Search for the cell housing the specified text and yield its [x, y] center coordinate. 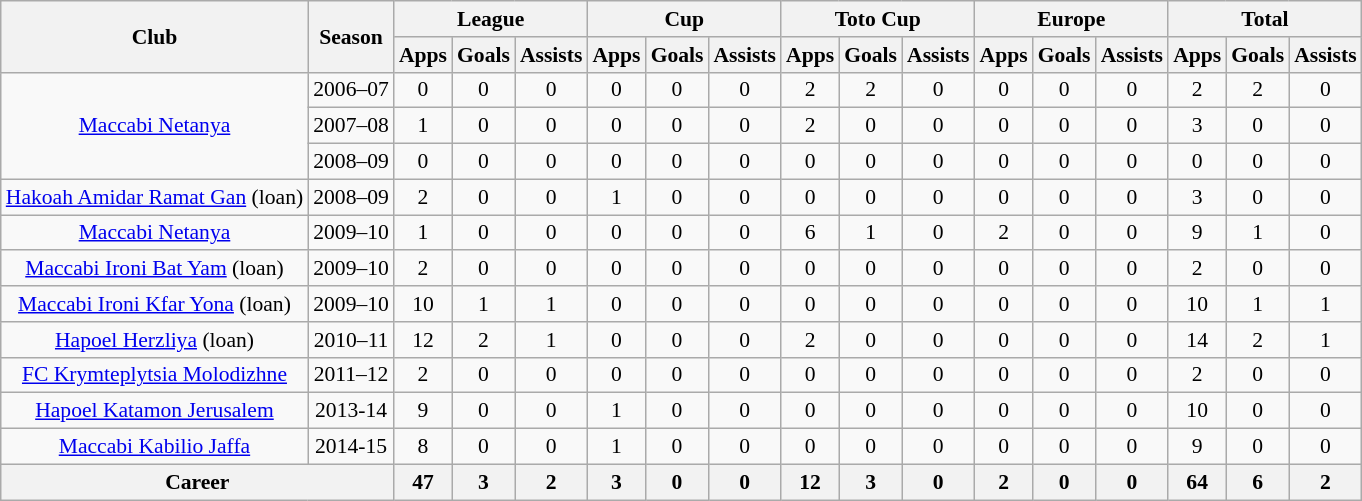
2010–11 [351, 340]
League [491, 19]
Maccabi Ironi Kfar Yona (loan) [154, 304]
Total [1265, 19]
2014-15 [351, 447]
Maccabi Ironi Bat Yam (loan) [154, 269]
Europe [1072, 19]
Hakoah Amidar Ramat Gan (loan) [154, 197]
Club [154, 36]
Hapoel Katamon Jerusalem [154, 411]
14 [1197, 340]
2006–07 [351, 90]
Cup [684, 19]
2007–08 [351, 126]
FC Krymteplytsia Molodizhne [154, 375]
Season [351, 36]
64 [1197, 482]
2013-14 [351, 411]
Career [198, 482]
2011–12 [351, 375]
47 [423, 482]
8 [423, 447]
Hapoel Herzliya (loan) [154, 340]
Toto Cup [878, 19]
Maccabi Kabilio Jaffa [154, 447]
